Locate the cell with the specified text and output its (x, y) center coordinate. 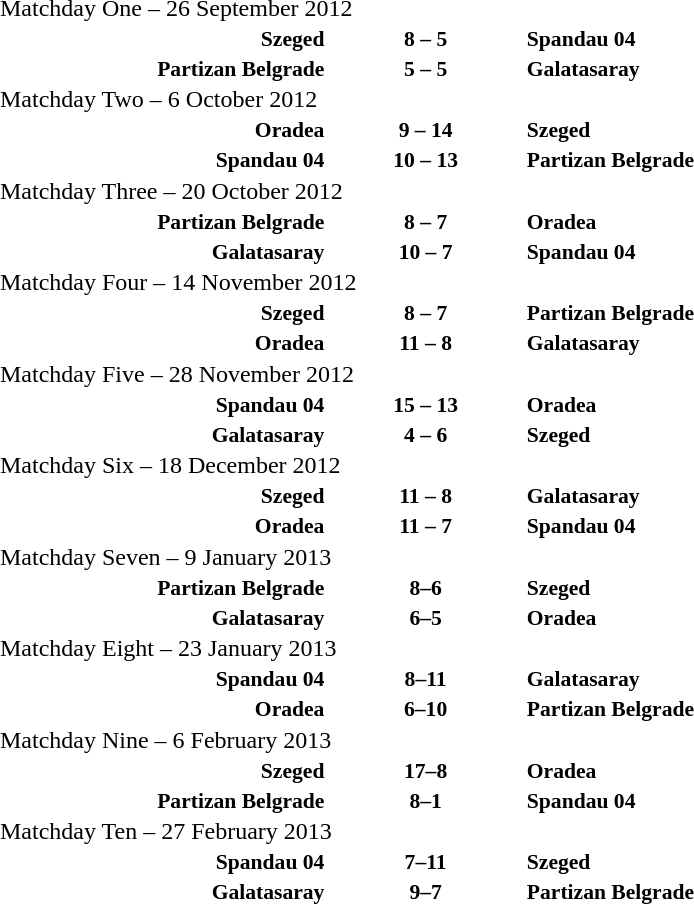
5 – 5 (425, 68)
10 – 13 (425, 160)
8–1 (425, 800)
8 – 5 (425, 38)
8–11 (425, 679)
8–6 (425, 588)
9 – 14 (425, 130)
17–8 (425, 770)
6–10 (425, 709)
10 – 7 (425, 252)
7–11 (425, 862)
15 – 13 (425, 404)
6–5 (425, 618)
11 – 7 (425, 526)
4 – 6 (425, 434)
